Capture the cell that displays the provided text and extract its (x, y) central coordinate. 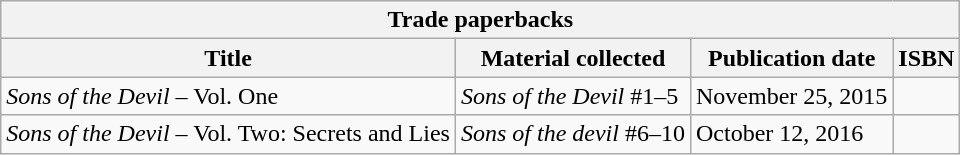
Sons of the Devil – Vol. Two: Secrets and Lies (228, 134)
Trade paperbacks (480, 20)
Sons of the Devil #1–5 (572, 96)
October 12, 2016 (791, 134)
Sons of the devil #6–10 (572, 134)
Sons of the Devil – Vol. One (228, 96)
November 25, 2015 (791, 96)
ISBN (926, 58)
Material collected (572, 58)
Publication date (791, 58)
Title (228, 58)
